Provide the [x, y] coordinate of the cell's center where the given text is located.  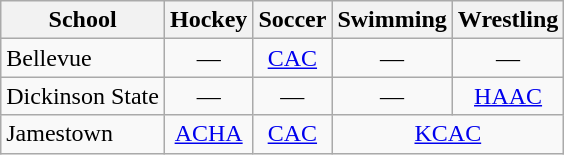
Soccer [292, 20]
Bellevue [83, 58]
KCAC [448, 134]
Hockey [208, 20]
Dickinson State [83, 96]
ACHA [208, 134]
Jamestown [83, 134]
School [83, 20]
HAAC [508, 96]
Swimming [392, 20]
Wrestling [508, 20]
